Find where the given text appears and provide that cell's center as [X, Y] coordinate. 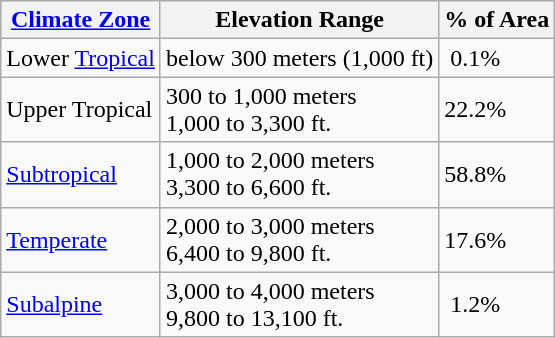
1,000 to 2,000 meters3,300 to 6,600 ft. [299, 174]
Temperate [81, 240]
3,000 to 4,000 meters9,800 to 13,100 ft. [299, 304]
2,000 to 3,000 meters6,400 to 9,800 ft. [299, 240]
17.6% [497, 240]
22.2% [497, 110]
Subtropical [81, 174]
below 300 meters (1,000 ft) [299, 58]
Upper Tropical [81, 110]
Elevation Range [299, 20]
Subalpine [81, 304]
58.8% [497, 174]
300 to 1,000 meters1,000 to 3,300 ft. [299, 110]
1.2% [497, 304]
% of Area [497, 20]
Lower Tropical [81, 58]
Climate Zone [81, 20]
0.1% [497, 58]
